From the cell containing the given text, extract its center point as (X, Y) coordinate. 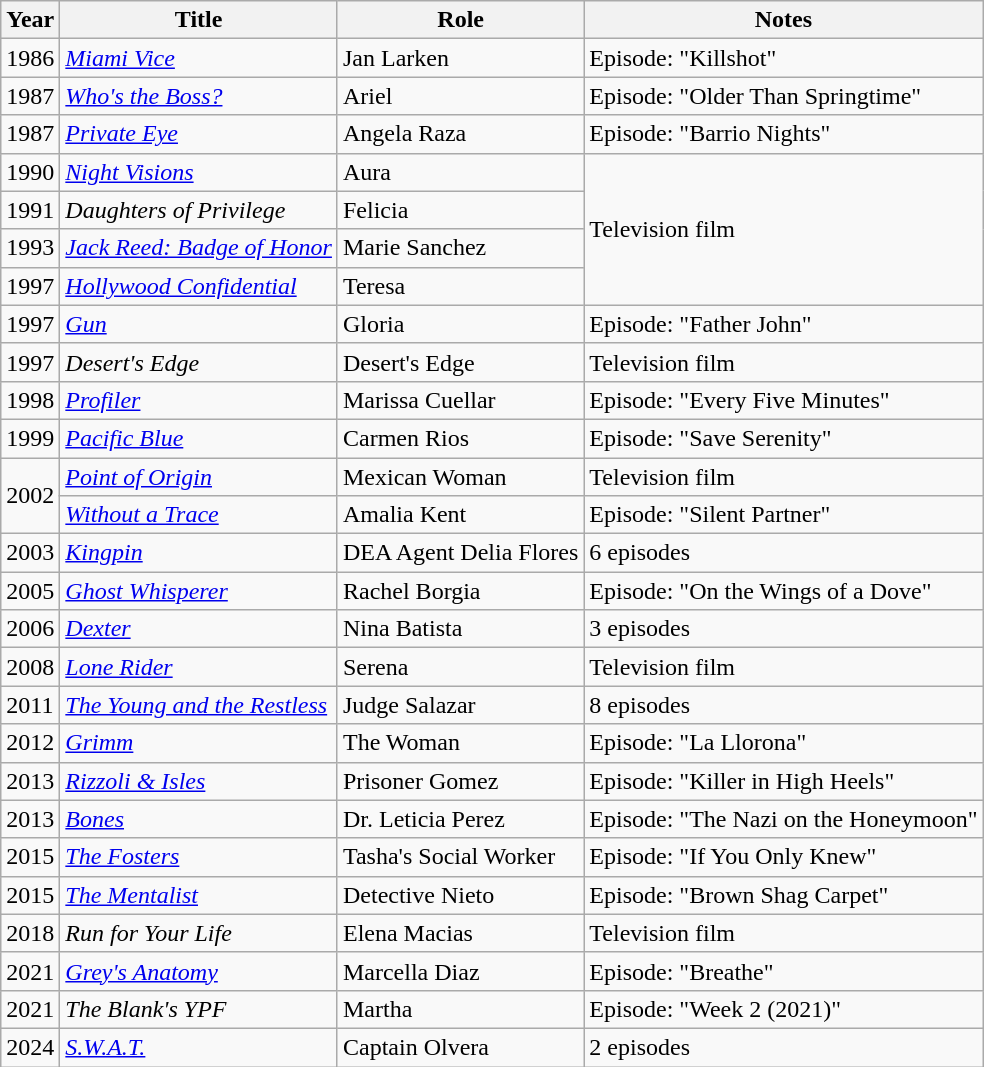
Kingpin (199, 553)
1999 (30, 438)
2005 (30, 591)
Episode: "The Nazi on the Honeymoon" (784, 819)
Episode: "Brown Shag Carpet" (784, 895)
2006 (30, 629)
Detective Nieto (460, 895)
Grey's Anatomy (199, 971)
Angela Raza (460, 134)
2011 (30, 705)
2024 (30, 1047)
Episode: "Every Five Minutes" (784, 400)
1998 (30, 400)
Episode: "On the Wings of a Dove" (784, 591)
Martha (460, 1009)
The Fosters (199, 857)
2008 (30, 667)
Tasha's Social Worker (460, 857)
Episode: "Breathe" (784, 971)
Without a Trace (199, 515)
Year (30, 20)
Episode: "Older Than Springtime" (784, 96)
Title (199, 20)
S.W.A.T. (199, 1047)
Episode: "Killshot" (784, 58)
2 episodes (784, 1047)
8 episodes (784, 705)
2012 (30, 743)
Rachel Borgia (460, 591)
The Young and the Restless (199, 705)
Episode: "Silent Partner" (784, 515)
The Blank's YPF (199, 1009)
Episode: "Father John" (784, 324)
3 episodes (784, 629)
Marissa Cuellar (460, 400)
Felicia (460, 210)
Judge Salazar (460, 705)
Ghost Whisperer (199, 591)
Role (460, 20)
DEA Agent Delia Flores (460, 553)
Elena Macias (460, 933)
Episode: "Barrio Nights" (784, 134)
1986 (30, 58)
Pacific Blue (199, 438)
Amalia Kent (460, 515)
Marie Sanchez (460, 248)
Ariel (460, 96)
1991 (30, 210)
Prisoner Gomez (460, 781)
Nina Batista (460, 629)
1993 (30, 248)
Dr. Leticia Perez (460, 819)
Notes (784, 20)
Gloria (460, 324)
Episode: "La Llorona" (784, 743)
Daughters of Privilege (199, 210)
Point of Origin (199, 477)
Miami Vice (199, 58)
Profiler (199, 400)
Private Eye (199, 134)
Night Visions (199, 172)
Serena (460, 667)
Episode: "Killer in High Heels" (784, 781)
Hollywood Confidential (199, 286)
Jan Larken (460, 58)
6 episodes (784, 553)
Rizzoli & Isles (199, 781)
Mexican Woman (460, 477)
Dexter (199, 629)
Lone Rider (199, 667)
Marcella Diaz (460, 971)
1990 (30, 172)
2018 (30, 933)
The Mentalist (199, 895)
Grimm (199, 743)
Bones (199, 819)
Episode: "Week 2 (2021)" (784, 1009)
Run for Your Life (199, 933)
Captain Olvera (460, 1047)
Episode: "If You Only Knew" (784, 857)
2002 (30, 496)
Teresa (460, 286)
2003 (30, 553)
Carmen Rios (460, 438)
Jack Reed: Badge of Honor (199, 248)
Episode: "Save Serenity" (784, 438)
The Woman (460, 743)
Who's the Boss? (199, 96)
Aura (460, 172)
Gun (199, 324)
